Identify which cell holds the provided text, then report its [x, y] central coordinate. 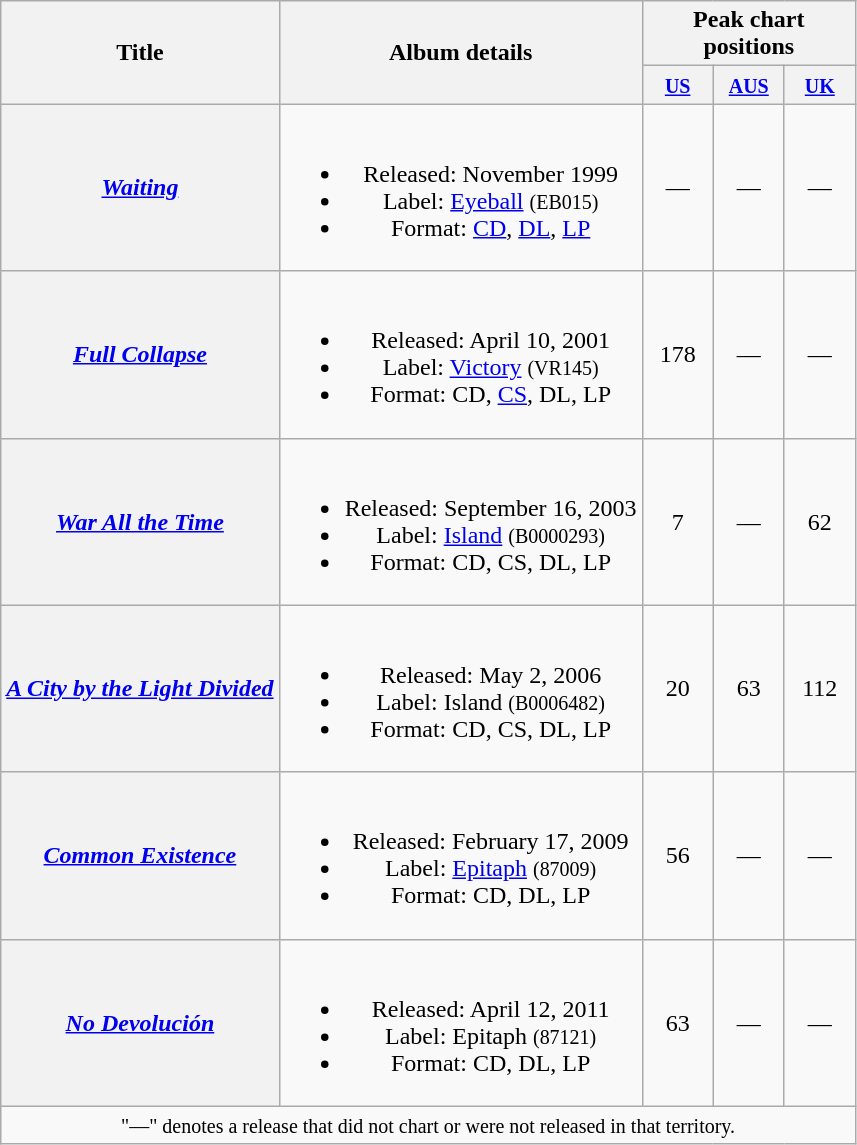
Waiting [140, 188]
Common Existence [140, 856]
Released: May 2, 2006Label: Island (B0006482)Format: CD, CS, DL, LP [460, 688]
56 [678, 856]
62 [820, 522]
A City by the Light Divided [140, 688]
"—" denotes a release that did not chart or were not released in that territory. [428, 1125]
Peak chartpositions [748, 34]
Released: February 17, 2009Label: Epitaph (87009)Format: CD, DL, LP [460, 856]
Released: April 10, 2001Label: Victory (VR145)Format: CD, CS, DL, LP [460, 354]
War All the Time [140, 522]
112 [820, 688]
Title [140, 52]
US [678, 85]
No Devolución [140, 1022]
UK [820, 85]
Released: September 16, 2003Label: Island (B0000293)Format: CD, CS, DL, LP [460, 522]
AUS [748, 85]
Full Collapse [140, 354]
Album details [460, 52]
Released: April 12, 2011Label: Epitaph (87121)Format: CD, DL, LP [460, 1022]
178 [678, 354]
7 [678, 522]
20 [678, 688]
Released: November 1999Label: Eyeball (EB015)Format: CD, DL, LP [460, 188]
